Output the (x, y) coordinate of the center of the cell containing the given text.  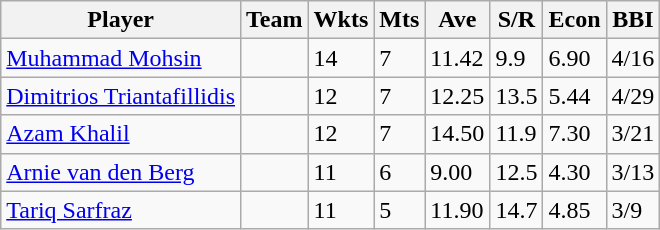
S/R (516, 20)
Team (275, 20)
6.90 (574, 58)
4.30 (574, 172)
3/21 (633, 134)
Mts (400, 20)
14 (341, 58)
Econ (574, 20)
6 (400, 172)
14.7 (516, 210)
9.00 (458, 172)
14.50 (458, 134)
5.44 (574, 96)
11.90 (458, 210)
Ave (458, 20)
7.30 (574, 134)
4.85 (574, 210)
5 (400, 210)
Wkts (341, 20)
11.9 (516, 134)
Arnie van den Berg (121, 172)
4/29 (633, 96)
Azam Khalil (121, 134)
12.5 (516, 172)
Player (121, 20)
11.42 (458, 58)
9.9 (516, 58)
Dimitrios Triantafillidis (121, 96)
12.25 (458, 96)
4/16 (633, 58)
Muhammad Mohsin (121, 58)
3/9 (633, 210)
Tariq Sarfraz (121, 210)
BBI (633, 20)
13.5 (516, 96)
3/13 (633, 172)
